Locate the cell with the specified text and output its [x, y] center coordinate. 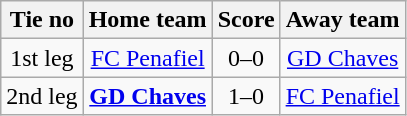
1st leg [42, 58]
0–0 [246, 58]
1–0 [246, 96]
Score [246, 20]
Away team [342, 20]
Home team [148, 20]
Tie no [42, 20]
2nd leg [42, 96]
